Provide the (x, y) coordinate of the cell's center where the given text is located.  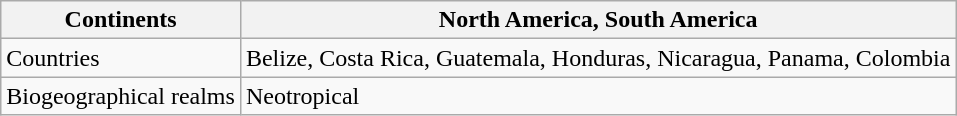
Neotropical (598, 96)
North America, South America (598, 20)
Biogeographical realms (121, 96)
Countries (121, 58)
Belize, Costa Rica, Guatemala, Honduras, Nicaragua, Panama, Colombia (598, 58)
Continents (121, 20)
